Pinpoint the cell where the given text exists, returning its [X, Y] midpoint coordinate. 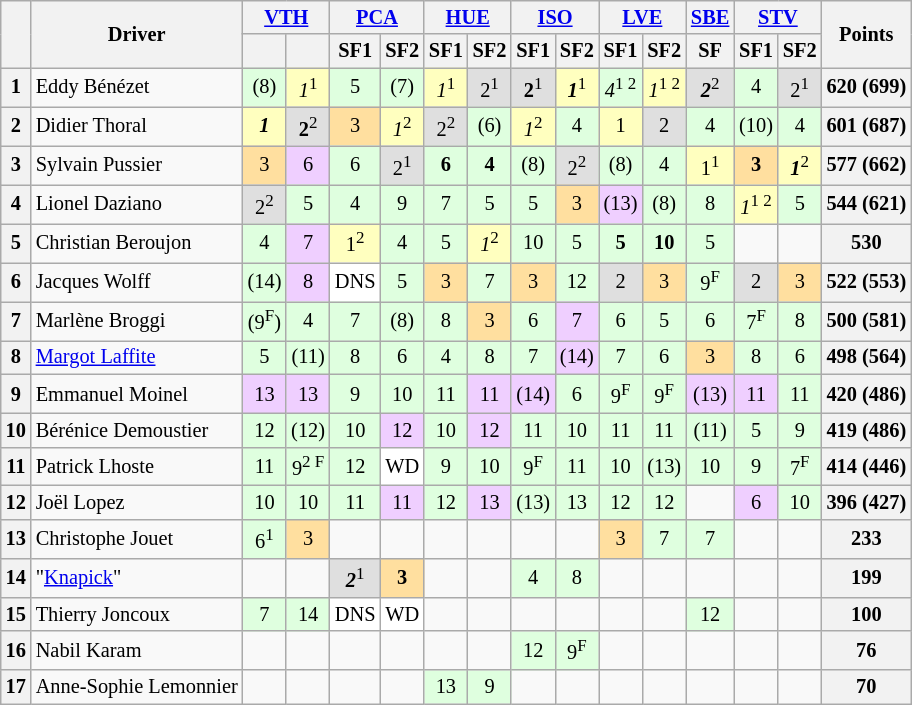
Lionel Daziano [137, 204]
STV [778, 17]
Emmanuel Moinel [137, 394]
100 [867, 614]
Bérénice Demoustier [137, 430]
Anne-Sophie Lemonnier [137, 687]
419 (486) [867, 430]
(12) [308, 430]
601 (687) [867, 126]
Sylvain Pussier [137, 166]
Eddy Bénézet [137, 88]
61 [265, 538]
PCA [377, 17]
VTH [286, 17]
(10) [756, 126]
500 (581) [867, 320]
544 (621) [867, 204]
92 F [308, 466]
233 [867, 538]
LVE [642, 17]
Jacques Wolff [137, 282]
"Knapick" [137, 578]
Didier Thoral [137, 126]
522 (553) [867, 282]
498 (564) [867, 357]
ISO [554, 17]
17 [16, 687]
SBE [710, 17]
Nabil Karam [137, 650]
396 (427) [867, 503]
(9F) [265, 320]
(7) [402, 88]
420 (486) [867, 394]
(6) [490, 126]
199 [867, 578]
414 (446) [867, 466]
76 [867, 650]
577 (662) [867, 166]
620 (699) [867, 88]
Christophe Jouet [137, 538]
16 [16, 650]
41 2 [621, 88]
Patrick Lhoste [137, 466]
Marlène Broggi [137, 320]
15 [16, 614]
70 [867, 687]
Christian Beroujon [137, 242]
Driver [137, 34]
Joël Lopez [137, 503]
HUE [468, 17]
SF [710, 51]
Margot Laffite [137, 357]
Thierry Joncoux [137, 614]
Points [867, 34]
530 [867, 242]
